Determine the [X, Y] coordinate at the center of the cell enclosing the given text.  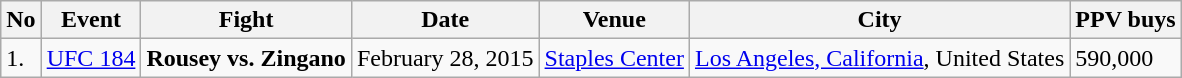
Rousey vs. Zingano [246, 58]
Fight [246, 20]
Los Angeles, California, United States [879, 58]
UFC 184 [91, 58]
Date [445, 20]
Staples Center [614, 58]
No [21, 20]
February 28, 2015 [445, 58]
City [879, 20]
1. [21, 58]
PPV buys [1126, 20]
Venue [614, 20]
590,000 [1126, 58]
Event [91, 20]
